Detect which cell encompasses the target text, then output its [X, Y] center coordinate. 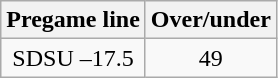
Pregame line [74, 20]
SDSU –17.5 [74, 58]
Over/under [210, 20]
49 [210, 58]
